Find where the given text appears and provide that cell's center as [x, y] coordinate. 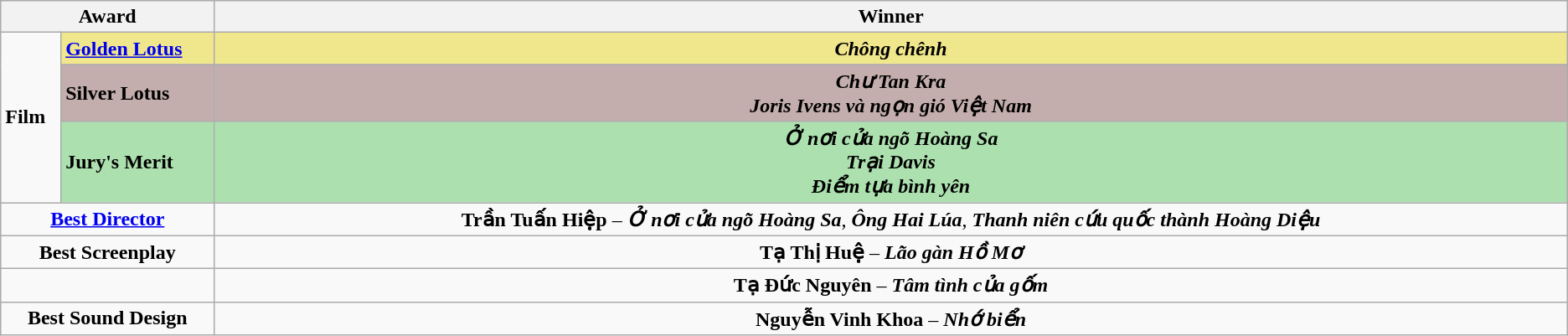
Trần Tuấn Hiệp – Ở nơi cửa ngõ Hoàng Sa, Ông Hai Lúa, Thanh niên cứu quốc thành Hoàng Diệu [891, 220]
Tạ Thị Huệ – Lão gàn Hồ Mơ [891, 252]
Tạ Đức Nguyên – Tâm tình của gốm [891, 286]
Golden Lotus [137, 49]
Nguyễn Vinh Khoa – Nhớ biển [891, 318]
Silver Lotus [137, 93]
Best Director [107, 220]
Jury's Merit [137, 163]
Ở nơi cửa ngõ Hoàng SaTrại DavisĐiểm tựa bình yên [891, 163]
Chông chênh [891, 49]
Best Screenplay [107, 252]
Winner [891, 17]
Award [107, 17]
Chư Tan KraJoris Ivens và ngọn gió Việt Nam [891, 93]
Film [31, 117]
Best Sound Design [107, 318]
